Capture the cell that displays the provided text and extract its [X, Y] central coordinate. 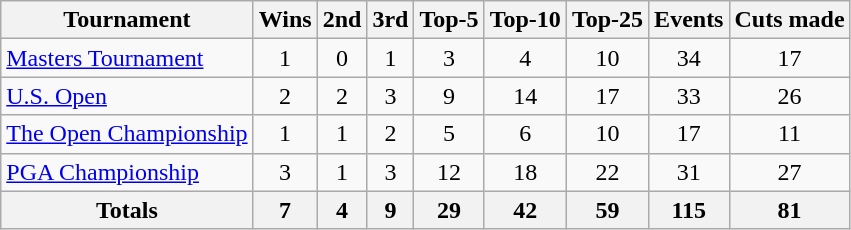
12 [449, 172]
81 [790, 210]
34 [689, 58]
29 [449, 210]
14 [525, 96]
31 [689, 172]
Top-5 [449, 20]
PGA Championship [127, 172]
42 [525, 210]
Top-25 [607, 20]
6 [525, 134]
The Open Championship [127, 134]
5 [449, 134]
Tournament [127, 20]
11 [790, 134]
Cuts made [790, 20]
2nd [342, 20]
Top-10 [525, 20]
Totals [127, 210]
Wins [285, 20]
0 [342, 58]
7 [285, 210]
Events [689, 20]
Masters Tournament [127, 58]
U.S. Open [127, 96]
18 [525, 172]
3rd [390, 20]
26 [790, 96]
59 [607, 210]
27 [790, 172]
115 [689, 210]
33 [689, 96]
22 [607, 172]
